Pinpoint the cell where the given text exists, returning its [X, Y] midpoint coordinate. 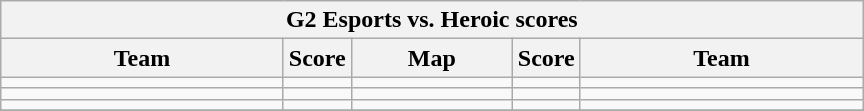
Map [432, 58]
G2 Esports vs. Heroic scores [432, 20]
